Identify which cell holds the provided text, then report its (X, Y) central coordinate. 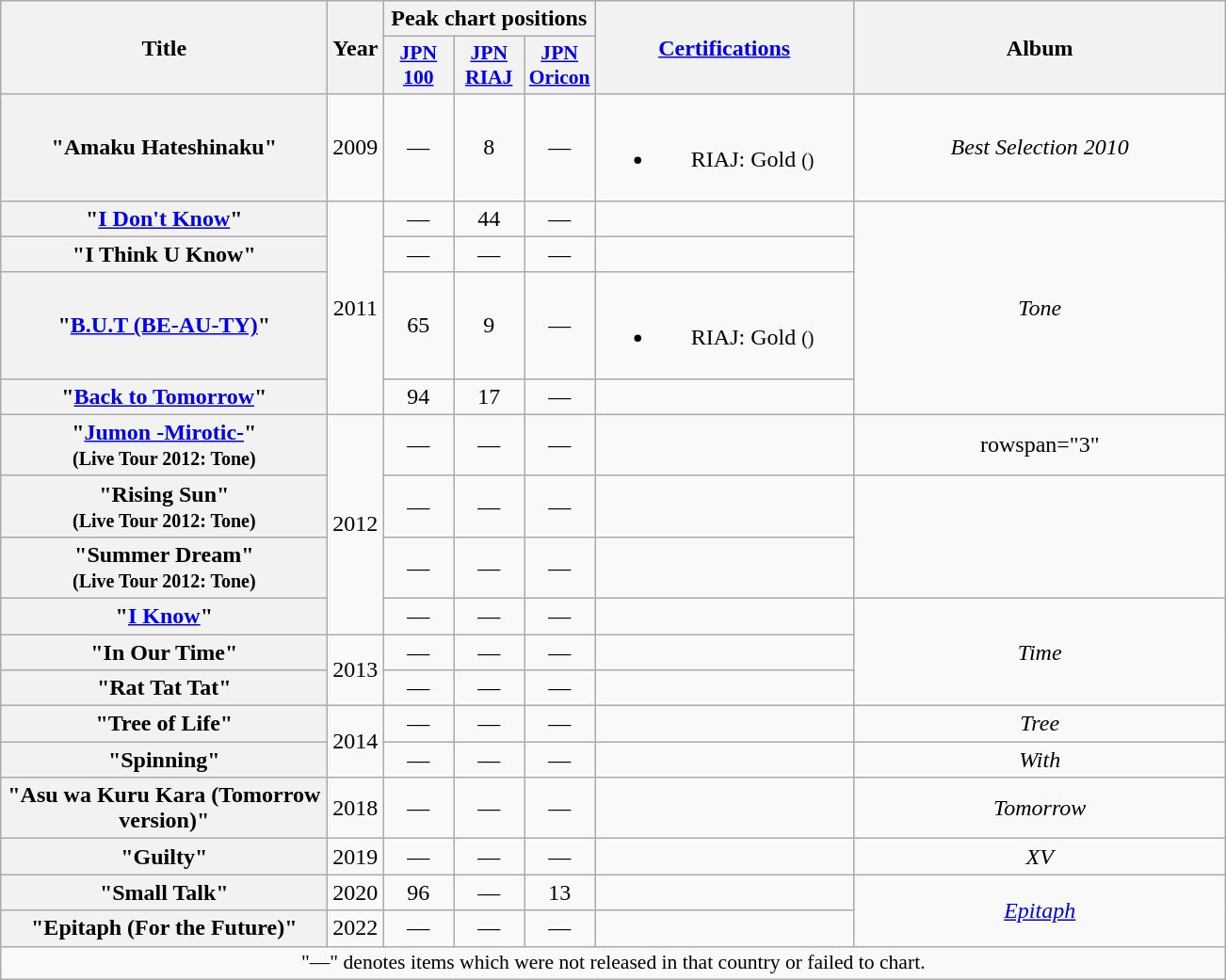
2009 (356, 147)
Best Selection 2010 (1040, 147)
"In Our Time" (164, 652)
2022 (356, 928)
"Amaku Hateshinaku" (164, 147)
Year (356, 47)
2013 (356, 670)
Album (1040, 47)
"B.U.T (BE-AU-TY)" (164, 326)
"I Think U Know" (164, 254)
Tomorrow (1040, 808)
"—" denotes items which were not released in that country or failed to chart. (614, 963)
65 (418, 326)
"Asu wa Kuru Kara (Tomorrow version)" (164, 808)
Epitaph (1040, 910)
9 (490, 326)
Peak chart positions (490, 19)
"Spinning" (164, 760)
JPNRIAJ (490, 66)
"Epitaph (For the Future)" (164, 928)
96 (418, 892)
44 (490, 218)
Title (164, 47)
"I Don't Know" (164, 218)
2019 (356, 857)
2011 (356, 307)
"Summer Dream"(Live Tour 2012: Tone) (164, 567)
2012 (356, 523)
JPN100 (418, 66)
XV (1040, 857)
Tone (1040, 307)
"Rat Tat Tat" (164, 688)
2014 (356, 742)
"I Know" (164, 616)
"Guilty" (164, 857)
"Small Talk" (164, 892)
94 (418, 396)
2020 (356, 892)
JPNOricon (559, 66)
"Back to Tomorrow" (164, 396)
"Jumon -Mirotic-"(Live Tour 2012: Tone) (164, 444)
"Rising Sun"(Live Tour 2012: Tone) (164, 506)
Tree (1040, 724)
With (1040, 760)
13 (559, 892)
2018 (356, 808)
Certifications (725, 47)
17 (490, 396)
rowspan="3" (1040, 444)
Time (1040, 651)
8 (490, 147)
"Tree of Life" (164, 724)
